Capture the cell that displays the provided text and extract its [X, Y] central coordinate. 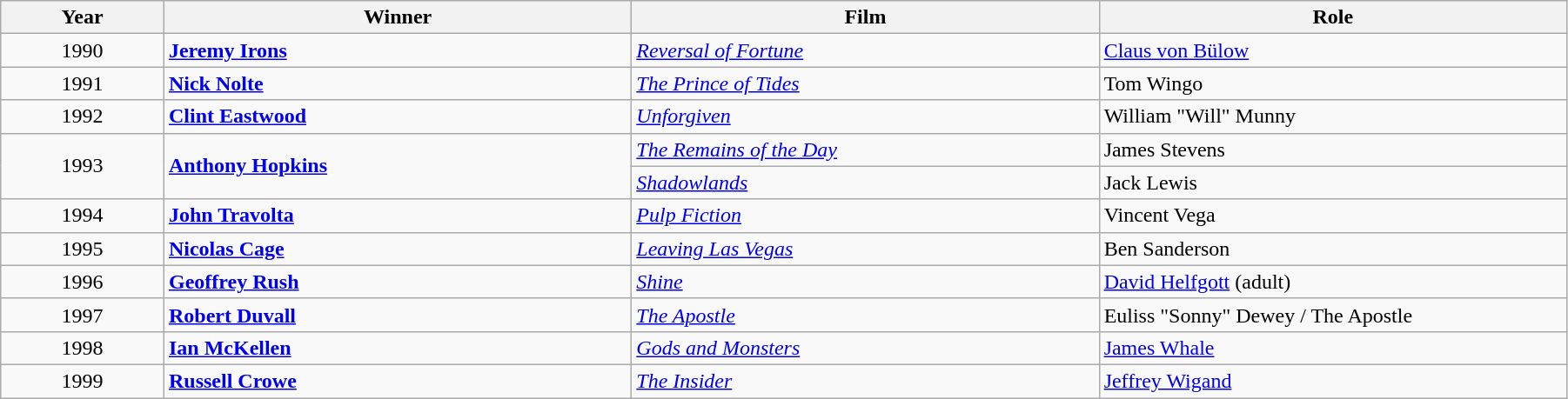
Euliss "Sonny" Dewey / The Apostle [1333, 315]
Nicolas Cage [397, 249]
Anthony Hopkins [397, 166]
Film [865, 17]
1998 [83, 348]
David Helfgott (adult) [1333, 282]
Tom Wingo [1333, 83]
Claus von Bülow [1333, 50]
Reversal of Fortune [865, 50]
Robert Duvall [397, 315]
1999 [83, 381]
James Whale [1333, 348]
Clint Eastwood [397, 116]
Year [83, 17]
Shadowlands [865, 183]
Jeremy Irons [397, 50]
Geoffrey Rush [397, 282]
Vincent Vega [1333, 216]
William "Will" Munny [1333, 116]
Russell Crowe [397, 381]
Pulp Fiction [865, 216]
Shine [865, 282]
Winner [397, 17]
Ian McKellen [397, 348]
1995 [83, 249]
Gods and Monsters [865, 348]
1990 [83, 50]
1992 [83, 116]
The Insider [865, 381]
James Stevens [1333, 150]
The Remains of the Day [865, 150]
1996 [83, 282]
Jack Lewis [1333, 183]
1993 [83, 166]
1997 [83, 315]
Role [1333, 17]
The Prince of Tides [865, 83]
Jeffrey Wigand [1333, 381]
1994 [83, 216]
Ben Sanderson [1333, 249]
Leaving Las Vegas [865, 249]
Nick Nolte [397, 83]
1991 [83, 83]
Unforgiven [865, 116]
John Travolta [397, 216]
The Apostle [865, 315]
